For the text-containing cell, return its midpoint in [X, Y] coordinate format. 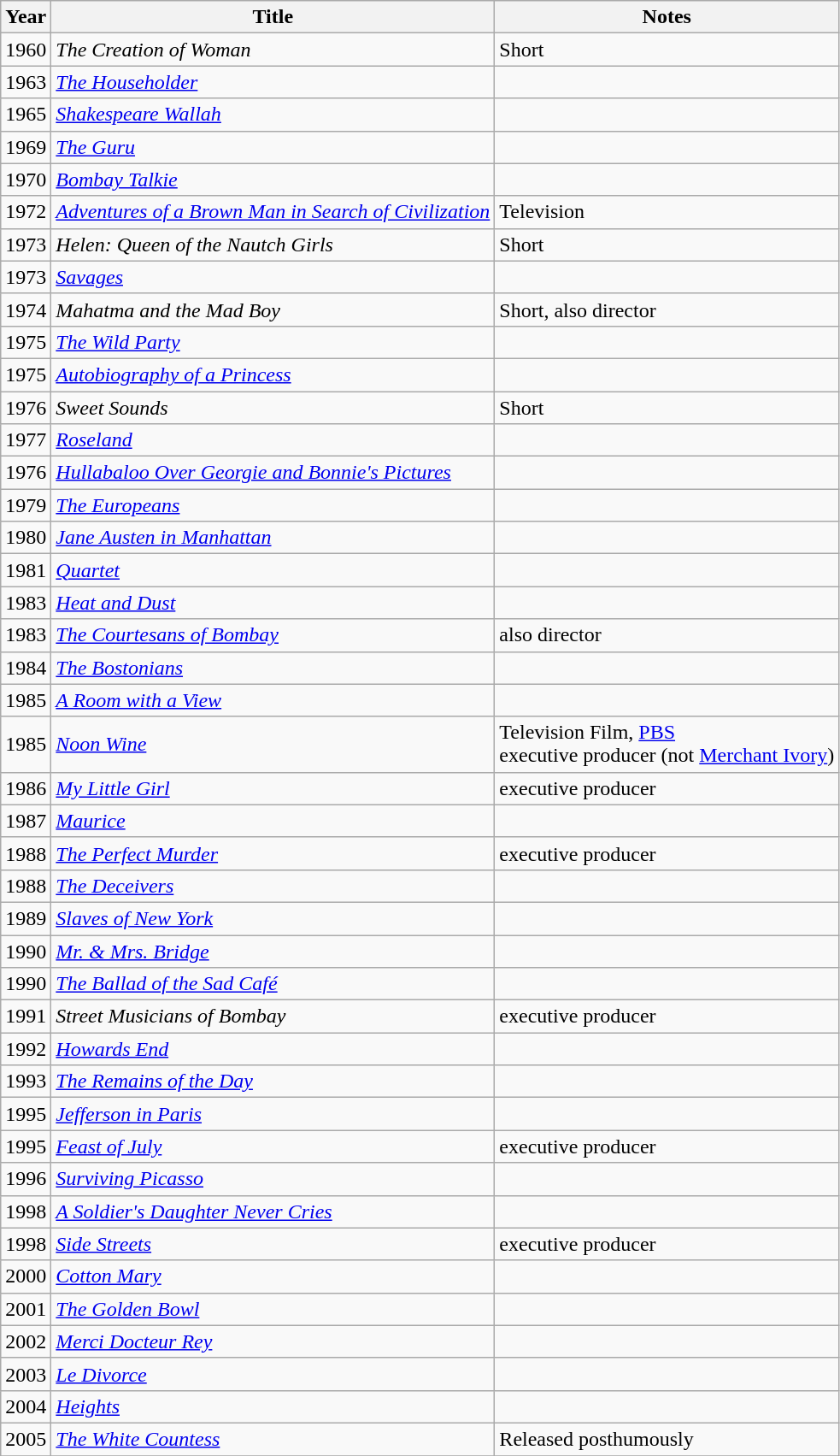
1986 [26, 788]
Title [273, 17]
2002 [26, 1341]
Helen: Queen of the Nautch Girls [273, 245]
2000 [26, 1276]
Mr. & Mrs. Bridge [273, 952]
Cotton Mary [273, 1276]
The Remains of the Day [273, 1082]
Year [26, 17]
1991 [26, 1017]
Jefferson in Paris [273, 1114]
Roseland [273, 440]
Notes [667, 17]
1996 [26, 1179]
1984 [26, 668]
Surviving Picasso [273, 1179]
Noon Wine [273, 744]
Sweet Sounds [273, 408]
The Creation of Woman [273, 50]
Shakespeare Wallah [273, 115]
1969 [26, 147]
The Deceivers [273, 886]
Adventures of a Brown Man in Search of Civilization [273, 212]
Television [667, 212]
2003 [26, 1374]
The Courtesans of Bombay [273, 635]
The Perfect Murder [273, 853]
1963 [26, 82]
The Golden Bowl [273, 1309]
Autobiography of a Princess [273, 374]
A Room with a View [273, 700]
1989 [26, 918]
1960 [26, 50]
The Bostonians [273, 668]
Mahatma and the Mad Boy [273, 309]
Slaves of New York [273, 918]
1992 [26, 1049]
Quartet [273, 570]
The White Countess [273, 1439]
Merci Docteur Rey [273, 1341]
A Soldier's Daughter Never Cries [273, 1211]
Bombay Talkie [273, 180]
Savages [273, 277]
Feast of July [273, 1147]
The Europeans [273, 505]
Le Divorce [273, 1374]
1974 [26, 309]
The Wild Party [273, 342]
1977 [26, 440]
Side Streets [273, 1244]
Heights [273, 1406]
2004 [26, 1406]
The Ballad of the Sad Café [273, 984]
The Guru [273, 147]
also director [667, 635]
Short, also director [667, 309]
1993 [26, 1082]
My Little Girl [273, 788]
1987 [26, 821]
1972 [26, 212]
Heat and Dust [273, 603]
Released posthumously [667, 1439]
Jane Austen in Manhattan [273, 538]
1965 [26, 115]
Howards End [273, 1049]
The Householder [273, 82]
2005 [26, 1439]
1980 [26, 538]
1979 [26, 505]
Street Musicians of Bombay [273, 1017]
1981 [26, 570]
Maurice [273, 821]
1970 [26, 180]
Hullabaloo Over Georgie and Bonnie's Pictures [273, 473]
2001 [26, 1309]
Television Film, PBS executive producer (not Merchant Ivory) [667, 744]
